Output the (X, Y) coordinate of the center of the cell containing the given text.  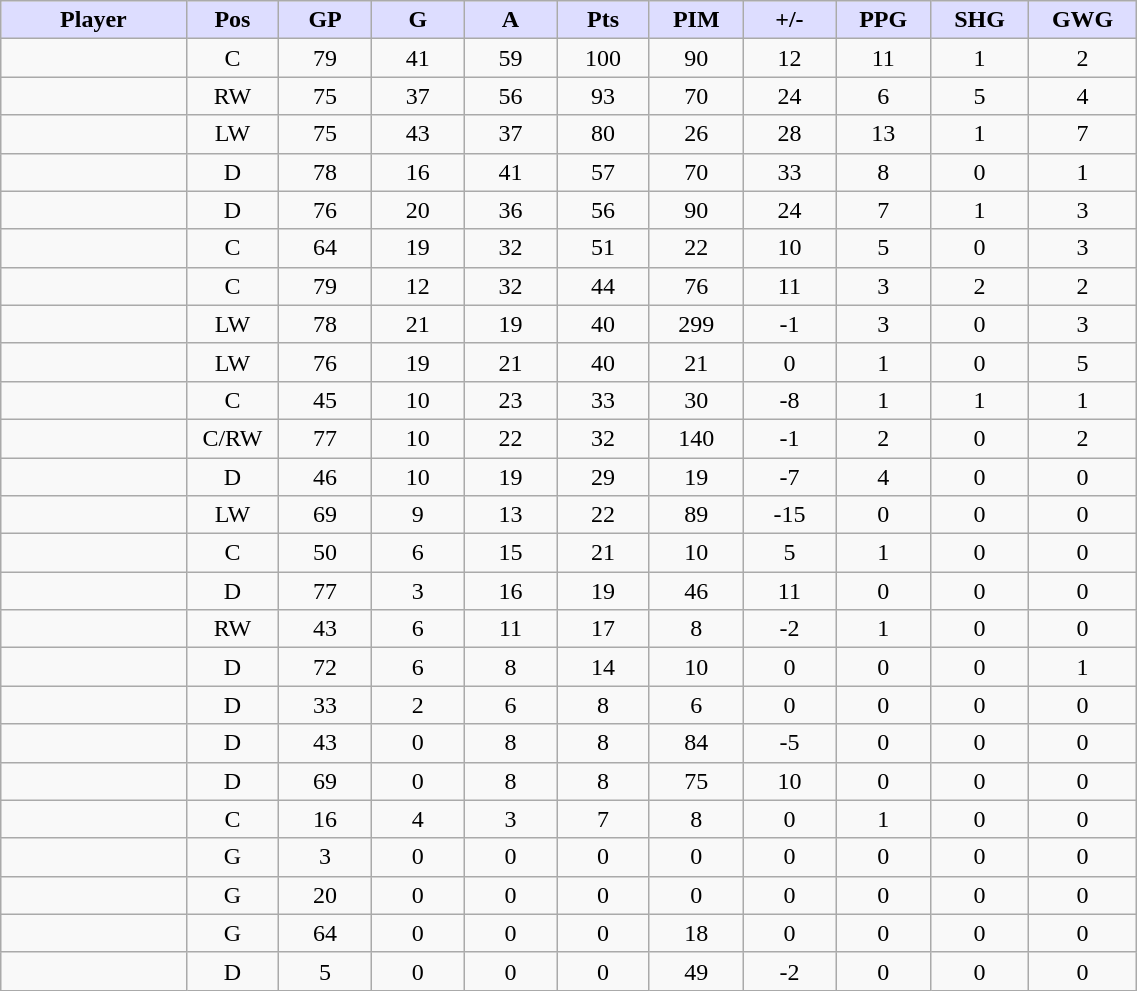
140 (696, 438)
9 (418, 515)
45 (326, 400)
-5 (790, 743)
59 (510, 58)
28 (790, 134)
A (510, 20)
-8 (790, 400)
49 (696, 971)
GP (326, 20)
36 (510, 210)
14 (604, 667)
44 (604, 286)
PIM (696, 20)
84 (696, 743)
GWG (1082, 20)
72 (326, 667)
-7 (790, 477)
26 (696, 134)
89 (696, 515)
17 (604, 629)
30 (696, 400)
Pts (604, 20)
Player (94, 20)
299 (696, 324)
Pos (232, 20)
23 (510, 400)
100 (604, 58)
93 (604, 96)
18 (696, 933)
PPG (884, 20)
57 (604, 172)
-15 (790, 515)
+/- (790, 20)
SHG (980, 20)
50 (326, 553)
80 (604, 134)
51 (604, 248)
15 (510, 553)
C/RW (232, 438)
29 (604, 477)
